Scan for the cell matching the given text and deliver its (X, Y) coordinate at center. 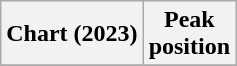
Peakposition (189, 34)
Chart (2023) (72, 34)
